Search for the cell housing the specified text and yield its [X, Y] center coordinate. 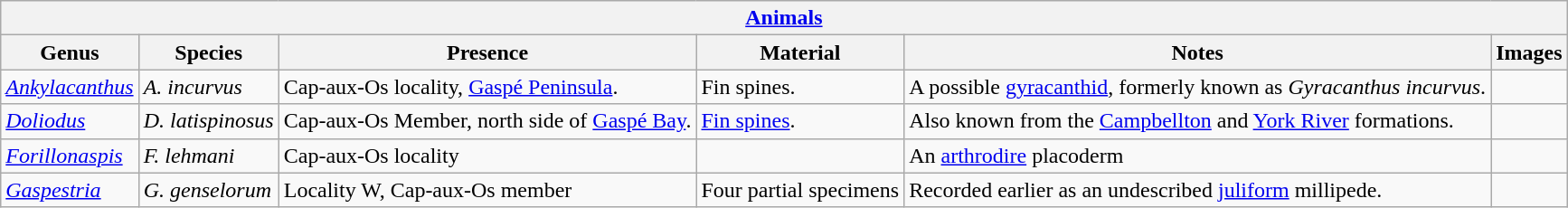
Cap-aux-Os Member, north side of Gaspé Bay. [487, 121]
Ankylacanthus [70, 87]
Recorded earlier as an undescribed juliform millipede. [1197, 190]
D. latispinosus [208, 121]
Presence [487, 52]
Locality W, Cap-aux-Os member [487, 190]
F. lehmani [208, 156]
Gaspestria [70, 190]
Forillonaspis [70, 156]
Doliodus [70, 121]
An arthrodire placoderm [1197, 156]
Also known from the Campbellton and York River formations. [1197, 121]
Notes [1197, 52]
Cap-aux-Os locality [487, 156]
Genus [70, 52]
G. genselorum [208, 190]
Cap-aux-Os locality, Gaspé Peninsula. [487, 87]
Species [208, 52]
A possible gyracanthid, formerly known as Gyracanthus incurvus. [1197, 87]
Images [1529, 52]
Animals [784, 18]
Material [800, 52]
A. incurvus [208, 87]
Four partial specimens [800, 190]
